Return (x, y) of the center of cell containing provided text 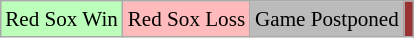
Game Postponed (327, 18)
Red Sox Loss (186, 18)
Red Sox Win (62, 18)
